Output the (x, y) coordinate of the center of the cell containing the given text.  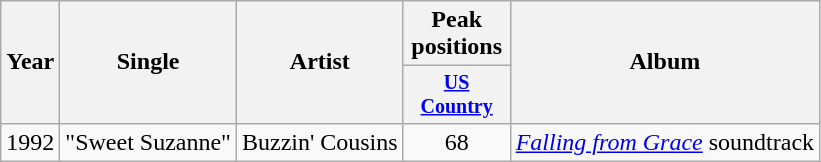
Album (664, 62)
Year (30, 62)
"Sweet Suzanne" (148, 142)
Artist (320, 62)
1992 (30, 142)
Single (148, 62)
US Country (456, 94)
Peak positions (456, 34)
68 (456, 142)
Buzzin' Cousins (320, 142)
Falling from Grace soundtrack (664, 142)
